Capture the cell that displays the provided text and extract its (X, Y) central coordinate. 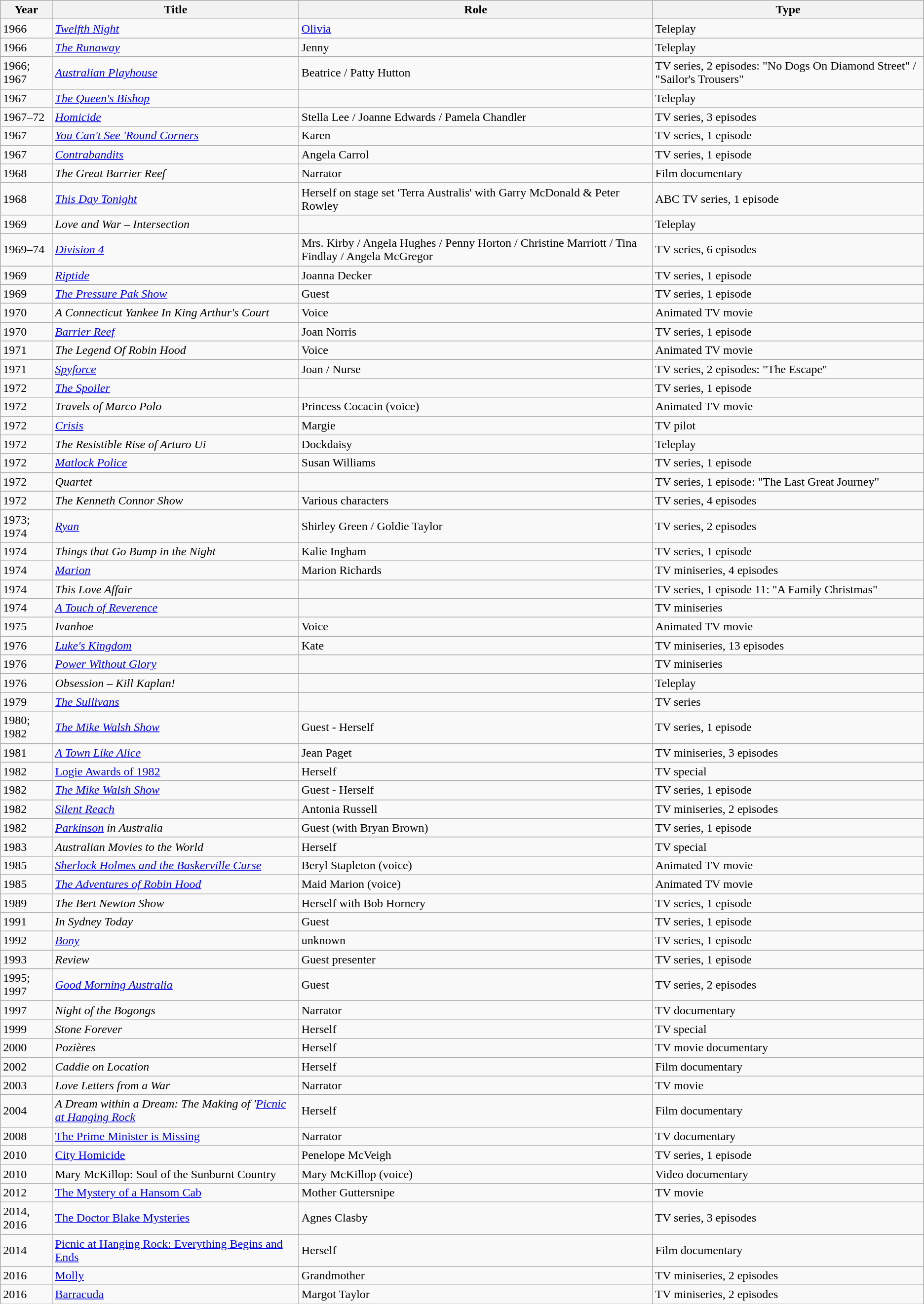
Good Morning Australia (176, 985)
Parkinson in Australia (176, 828)
The Pressure Pak Show (176, 294)
Joan Norris (476, 332)
1973; 1974 (27, 526)
This Day Tonight (176, 198)
TV series, 4 episodes (788, 500)
Karen (476, 136)
Margot Taylor (476, 1295)
A Connecticut Yankee In King Arthur's Court (176, 313)
Crisis (176, 425)
Riptide (176, 275)
Review (176, 959)
Jenny (476, 47)
Mrs. Kirby / Angela Hughes / Penny Horton / Christine Marriott / Tina Findlay / Angela McGregor (476, 250)
2000 (27, 1048)
1966; 1967 (27, 73)
Herself on stage set 'Terra Australis' with Garry McDonald & Peter Rowley (476, 198)
Herself with Bob Hornery (476, 903)
2002 (27, 1067)
Ivanhoe (176, 627)
Australian Movies to the World (176, 846)
1975 (27, 627)
The Queen's Bishop (176, 98)
1995; 1997 (27, 985)
Joan / Nurse (476, 369)
Olivia (476, 29)
Ryan (176, 526)
Mary McKillop: Soul of the Sunburnt Country (176, 1174)
1979 (27, 702)
1999 (27, 1029)
Things that Go Bump in the Night (176, 551)
Spyforce (176, 369)
TV series, 1 episode 11: "A Family Christmas" (788, 589)
The Doctor Blake Mysteries (176, 1218)
1993 (27, 959)
Antonia Russell (476, 809)
Travels of Marco Polo (176, 407)
Video documentary (788, 1174)
Marion (176, 570)
Love Letters from a War (176, 1085)
2014, 2016 (27, 1218)
Molly (176, 1276)
You Can't See 'Round Corners (176, 136)
Homicide (176, 117)
1991 (27, 922)
The Kenneth Connor Show (176, 500)
Beatrice / Patty Hutton (476, 73)
Kalie Ingham (476, 551)
A Dream within a Dream: The Making of 'Picnic at Hanging Rock (176, 1111)
City Homicide (176, 1155)
The Mystery of a Hansom Cab (176, 1192)
Barracuda (176, 1295)
A Town Like Alice (176, 753)
Quartet (176, 482)
Mary McKillop (voice) (476, 1174)
This Love Affair (176, 589)
1981 (27, 753)
Bony (176, 941)
Love and War – Intersection (176, 224)
Luke's Kingdom (176, 646)
1983 (27, 846)
Princess Cocacin (voice) (476, 407)
2004 (27, 1111)
Beryl Stapleton (voice) (476, 865)
Twelfth Night (176, 29)
Maid Marion (voice) (476, 884)
The Runaway (176, 47)
TV series, 1 episode: "The Last Great Journey" (788, 482)
Contrabandits (176, 154)
Picnic at Hanging Rock: Everything Begins and Ends (176, 1250)
Grandmother (476, 1276)
Title (176, 10)
1989 (27, 903)
Susan Williams (476, 463)
1967–72 (27, 117)
Stella Lee / Joanne Edwards / Pamela Chandler (476, 117)
2003 (27, 1085)
ABC TV series, 1 episode (788, 198)
Type (788, 10)
Silent Reach (176, 809)
TV miniseries, 3 episodes (788, 753)
Barrier Reef (176, 332)
Power Without Glory (176, 664)
Caddie on Location (176, 1067)
Year (27, 10)
2012 (27, 1192)
Sherlock Holmes and the Baskerville Curse (176, 865)
TV miniseries, 4 episodes (788, 570)
Marion Richards (476, 570)
Penelope McVeigh (476, 1155)
TV series, 2 episodes: "The Escape" (788, 369)
TV series, 6 episodes (788, 250)
Pozières (176, 1048)
2014 (27, 1250)
The Spoiler (176, 388)
The Bert Newton Show (176, 903)
Australian Playhouse (176, 73)
The Legend Of Robin Hood (176, 350)
TV movie documentary (788, 1048)
Logie Awards of 1982 (176, 771)
2008 (27, 1136)
Mother Guttersnipe (476, 1192)
1992 (27, 941)
TV pilot (788, 425)
Various characters (476, 500)
Division 4 (176, 250)
Guest presenter (476, 959)
Jean Paget (476, 753)
Joanna Decker (476, 275)
Shirley Green / Goldie Taylor (476, 526)
Margie (476, 425)
Stone Forever (176, 1029)
The Great Barrier Reef (176, 173)
A Touch of Reverence (176, 608)
The Prime Minister is Missing (176, 1136)
Matlock Police (176, 463)
Angela Carrol (476, 154)
Role (476, 10)
In Sydney Today (176, 922)
Obsession – Kill Kaplan! (176, 683)
1969–74 (27, 250)
Guest (with Bryan Brown) (476, 828)
The Sullivans (176, 702)
Agnes Clasby (476, 1218)
1980; 1982 (27, 728)
Night of the Bogongs (176, 1010)
1997 (27, 1010)
TV series (788, 702)
Dockdaisy (476, 444)
TV series, 2 episodes: "No Dogs On Diamond Street" / "Sailor's Trousers" (788, 73)
The Adventures of Robin Hood (176, 884)
Kate (476, 646)
unknown (476, 941)
The Resistible Rise of Arturo Ui (176, 444)
TV miniseries, 13 episodes (788, 646)
